From the cell containing the given text, extract its center point as (X, Y) coordinate. 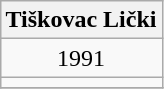
Tiškovac Lički (81, 20)
1991 (81, 58)
